Capture the cell that displays the provided text and extract its [x, y] central coordinate. 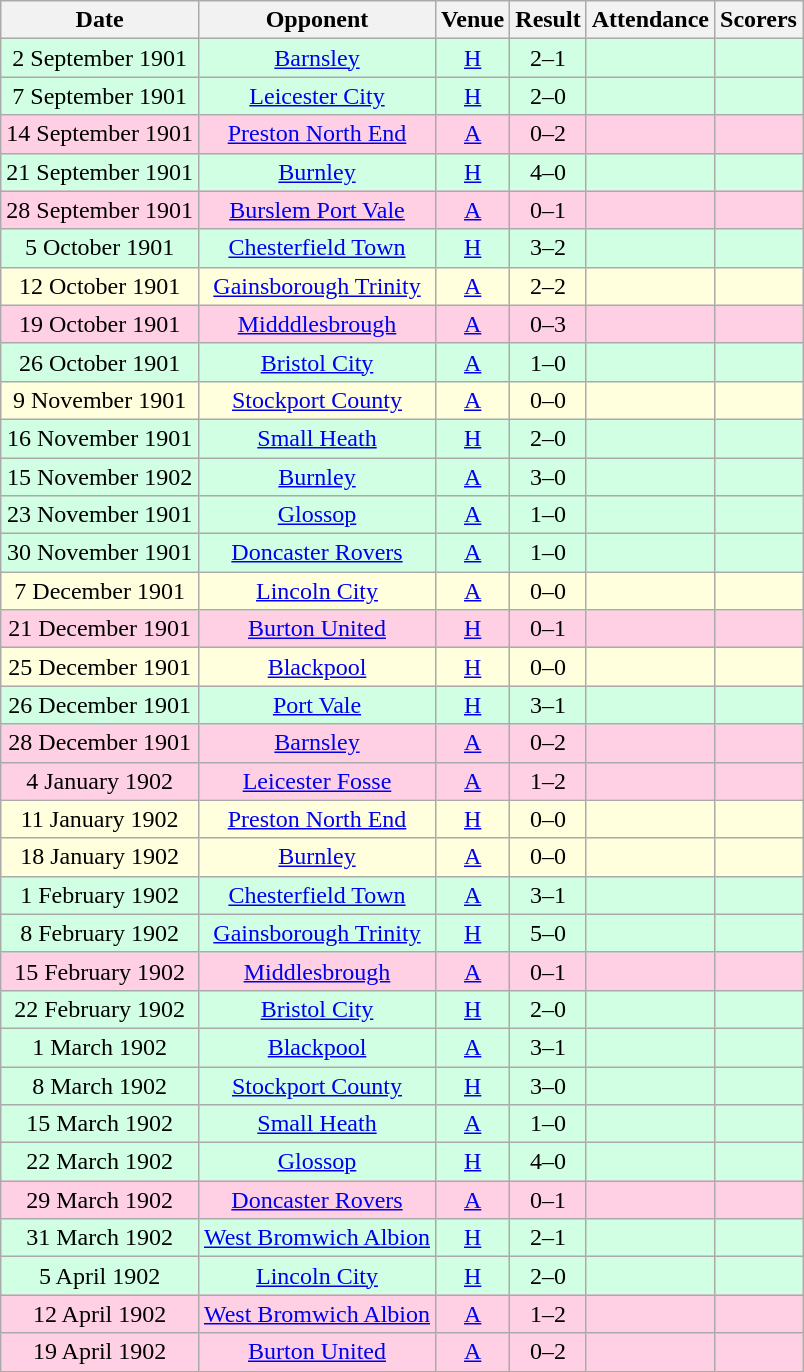
22 February 1902 [100, 1009]
Scorers [759, 20]
7 December 1901 [100, 591]
29 March 1902 [100, 1200]
1 February 1902 [100, 895]
14 September 1901 [100, 134]
15 February 1902 [100, 971]
16 November 1901 [100, 438]
28 September 1901 [100, 210]
Result [548, 20]
Midddlesbrough [316, 324]
0–3 [548, 324]
Leicester Fosse [316, 781]
Leicester City [316, 96]
Venue [473, 20]
2 September 1901 [100, 58]
12 April 1902 [100, 1314]
1 March 1902 [100, 1047]
26 October 1901 [100, 362]
12 October 1901 [100, 286]
4 January 1902 [100, 781]
8 February 1902 [100, 933]
Opponent [316, 20]
9 November 1901 [100, 400]
15 March 1902 [100, 1124]
7 September 1901 [100, 96]
Port Vale [316, 705]
Burslem Port Vale [316, 210]
15 November 1902 [100, 477]
5 October 1901 [100, 248]
5–0 [548, 933]
23 November 1901 [100, 515]
19 October 1901 [100, 324]
Middlesbrough [316, 971]
26 December 1901 [100, 705]
31 March 1902 [100, 1238]
28 December 1901 [100, 743]
2–2 [548, 286]
30 November 1901 [100, 553]
3–2 [548, 248]
Date [100, 20]
5 April 1902 [100, 1276]
25 December 1901 [100, 667]
21 September 1901 [100, 172]
22 March 1902 [100, 1162]
21 December 1901 [100, 629]
18 January 1902 [100, 857]
8 March 1902 [100, 1085]
Attendance [650, 20]
19 April 1902 [100, 1352]
11 January 1902 [100, 819]
